Pinpoint the cell where the given text exists, returning its [x, y] midpoint coordinate. 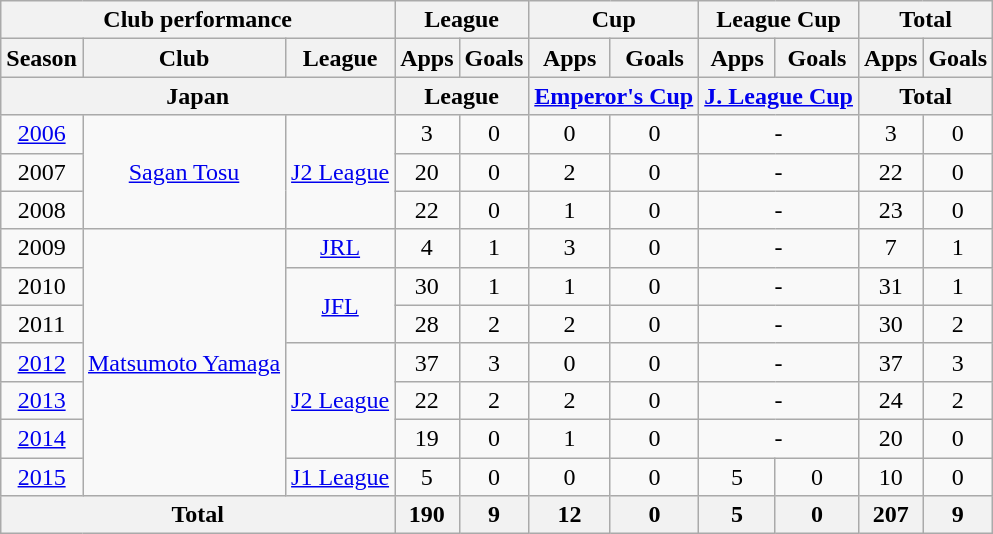
J. League Cup [779, 96]
2010 [42, 286]
12 [570, 515]
2014 [42, 438]
Matsumoto Yamaga [184, 362]
2009 [42, 248]
Japan [198, 96]
207 [890, 515]
24 [890, 400]
Season [42, 58]
Cup [614, 20]
2012 [42, 362]
28 [427, 324]
2013 [42, 400]
J1 League [340, 477]
Sagan Tosu [184, 172]
Emperor's Cup [614, 96]
JFL [340, 305]
7 [890, 248]
4 [427, 248]
2007 [42, 172]
Club performance [198, 20]
10 [890, 477]
JRL [340, 248]
Club [184, 58]
190 [427, 515]
19 [427, 438]
League Cup [779, 20]
2015 [42, 477]
2008 [42, 210]
23 [890, 210]
31 [890, 286]
2011 [42, 324]
2006 [42, 134]
